Pinpoint the cell where the given text exists, returning its (x, y) midpoint coordinate. 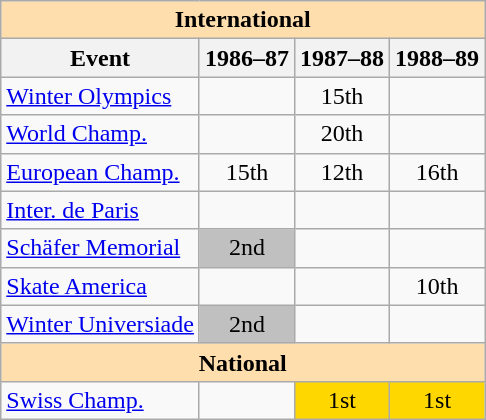
European Champ. (100, 172)
20th (342, 134)
Winter Universiade (100, 324)
International (243, 20)
Swiss Champ. (100, 400)
12th (342, 172)
Schäfer Memorial (100, 248)
10th (438, 286)
Inter. de Paris (100, 210)
16th (438, 172)
Winter Olympics (100, 96)
1986–87 (246, 58)
1988–89 (438, 58)
1987–88 (342, 58)
National (243, 362)
Skate America (100, 286)
Event (100, 58)
World Champ. (100, 134)
